From the cell containing the given text, extract its center point as (x, y) coordinate. 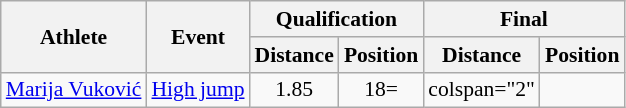
Qualification (337, 19)
High jump (198, 90)
colspan="2" (482, 90)
Marija Vuković (74, 90)
1.85 (294, 90)
Event (198, 36)
Athlete (74, 36)
Final (524, 19)
18= (381, 90)
